Identify which cell holds the provided text, then report its [x, y] central coordinate. 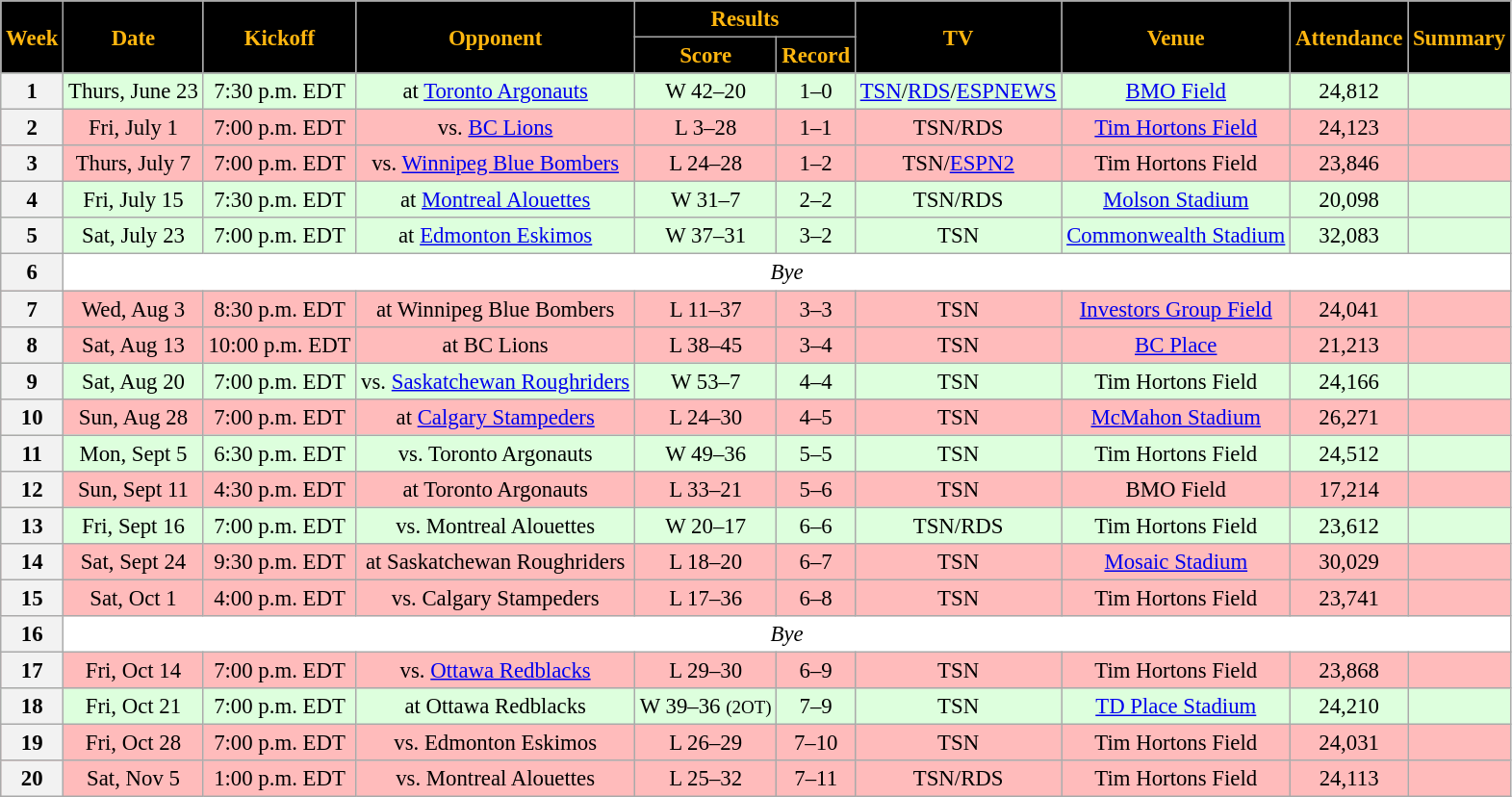
Mon, Sept 5 [133, 453]
10:00 p.m. EDT [279, 345]
Venue [1176, 37]
5 [33, 236]
Fri, July 1 [133, 128]
30,029 [1349, 562]
vs. BC Lions [496, 128]
L 3–28 [705, 128]
TD Place Stadium [1176, 707]
W 31–7 [705, 200]
at BC Lions [496, 345]
Fri, Sept 16 [133, 526]
W 20–17 [705, 526]
1–1 [816, 128]
3–2 [816, 236]
5–5 [816, 453]
23,868 [1349, 671]
6–9 [816, 671]
Fri, July 15 [133, 200]
6 [33, 272]
32,083 [1349, 236]
McMahon Stadium [1176, 417]
BC Place [1176, 345]
23,846 [1349, 164]
Sun, Aug 28 [133, 417]
24,210 [1349, 707]
9:30 p.m. EDT [279, 562]
at Saskatchewan Roughriders [496, 562]
W 42–20 [705, 91]
at Winnipeg Blue Bombers [496, 309]
11 [33, 453]
6–6 [816, 526]
Sat, Oct 1 [133, 598]
W 49–36 [705, 453]
4–5 [816, 417]
Record [816, 56]
24,031 [1349, 743]
vs. Toronto Argonauts [496, 453]
vs. Winnipeg Blue Bombers [496, 164]
L 26–29 [705, 743]
4–4 [816, 381]
6–8 [816, 598]
17 [33, 671]
18 [33, 707]
1–0 [816, 91]
Sat, Sept 24 [133, 562]
15 [33, 598]
Summary [1459, 37]
17,214 [1349, 490]
vs. Calgary Stampeders [496, 598]
2–2 [816, 200]
14 [33, 562]
5–6 [816, 490]
Sat, Nov 5 [133, 779]
vs. Edmonton Eskimos [496, 743]
Opponent [496, 37]
W 53–7 [705, 381]
Results [745, 19]
26,271 [1349, 417]
Mosaic Stadium [1176, 562]
21,213 [1349, 345]
9 [33, 381]
Thurs, July 7 [133, 164]
Fri, Oct 21 [133, 707]
L 24–28 [705, 164]
3 [33, 164]
7 [33, 309]
10 [33, 417]
3–4 [816, 345]
1:00 p.m. EDT [279, 779]
7–9 [816, 707]
Molson Stadium [1176, 200]
8:30 p.m. EDT [279, 309]
TSN/RDS/ESPNEWS [958, 91]
2 [33, 128]
4:00 p.m. EDT [279, 598]
7–11 [816, 779]
13 [33, 526]
Kickoff [279, 37]
19 [33, 743]
L 29–30 [705, 671]
24,041 [1349, 309]
Wed, Aug 3 [133, 309]
W 39–36 (2OT) [705, 707]
Thurs, June 23 [133, 91]
23,612 [1349, 526]
Commonwealth Stadium [1176, 236]
24,166 [1349, 381]
Score [705, 56]
Sun, Sept 11 [133, 490]
Sat, July 23 [133, 236]
L 33–21 [705, 490]
Investors Group Field [1176, 309]
6–7 [816, 562]
1 [33, 91]
Fri, Oct 28 [133, 743]
Date [133, 37]
7–10 [816, 743]
at Edmonton Eskimos [496, 236]
3–3 [816, 309]
Attendance [1349, 37]
at Calgary Stampeders [496, 417]
4:30 p.m. EDT [279, 490]
vs. Saskatchewan Roughriders [496, 381]
L 18–20 [705, 562]
Fri, Oct 14 [133, 671]
TV [958, 37]
23,741 [1349, 598]
at Montreal Alouettes [496, 200]
24,123 [1349, 128]
6:30 p.m. EDT [279, 453]
24,812 [1349, 91]
TSN/ESPN2 [958, 164]
L 25–32 [705, 779]
Sat, Aug 13 [133, 345]
Week [33, 37]
at Ottawa Redblacks [496, 707]
20,098 [1349, 200]
L 11–37 [705, 309]
8 [33, 345]
4 [33, 200]
L 38–45 [705, 345]
W 37–31 [705, 236]
12 [33, 490]
L 17–36 [705, 598]
24,512 [1349, 453]
Sat, Aug 20 [133, 381]
20 [33, 779]
vs. Ottawa Redblacks [496, 671]
L 24–30 [705, 417]
16 [33, 634]
1–2 [816, 164]
24,113 [1349, 779]
